Detect which cell encompasses the target text, then output its (X, Y) center coordinate. 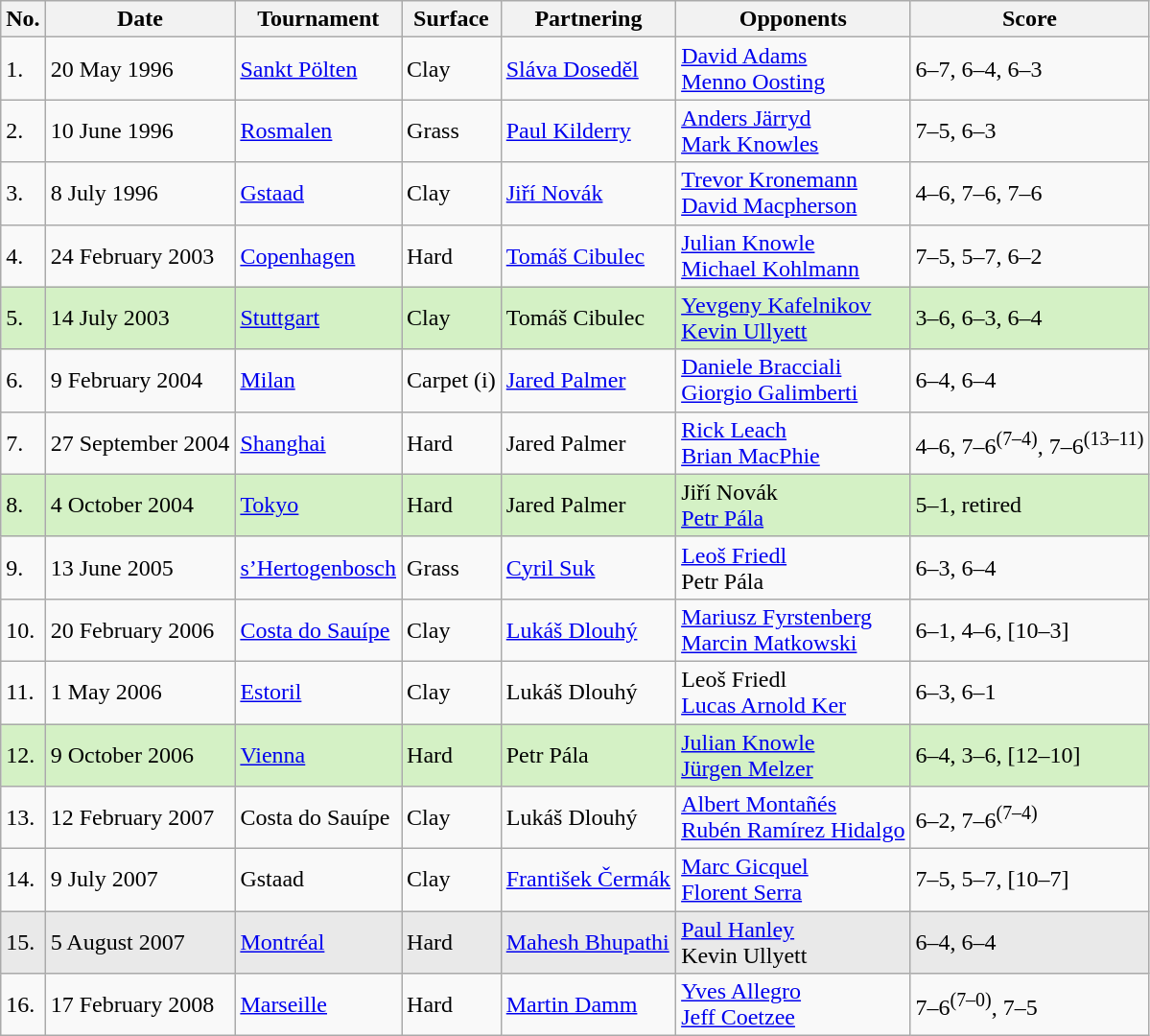
Stuttgart (318, 318)
7. (23, 443)
14 July 2003 (140, 318)
David Adams Menno Oosting (793, 69)
Partnering (588, 19)
20 May 1996 (140, 69)
6–1, 4–6, [10–3] (1030, 629)
Vienna (318, 754)
1. (23, 69)
4–6, 7–6(7–4), 7–6(13–11) (1030, 443)
Estoril (318, 693)
9 July 2007 (140, 881)
10 June 1996 (140, 130)
Sankt Pölten (318, 69)
6–3, 6–1 (1030, 693)
Leoš Friedl Petr Pála (793, 568)
15. (23, 942)
Carpet (i) (452, 380)
Julian Knowle Jürgen Melzer (793, 754)
No. (23, 19)
Martin Damm (588, 1005)
Mariusz Fyrstenberg Marcin Matkowski (793, 629)
8 July 1996 (140, 194)
Copenhagen (318, 255)
Albert Montañés Rubén Ramírez Hidalgo (793, 817)
12. (23, 754)
8. (23, 505)
24 February 2003 (140, 255)
16. (23, 1005)
7–5, 6–3 (1030, 130)
Cyril Suk (588, 568)
Jiří Novák Petr Pála (793, 505)
Date (140, 19)
Yevgeny Kafelnikov Kevin Ullyett (793, 318)
14. (23, 881)
Mahesh Bhupathi (588, 942)
4. (23, 255)
Marseille (318, 1005)
12 February 2007 (140, 817)
s’Hertogenbosch (318, 568)
Leoš Friedl Lucas Arnold Ker (793, 693)
6–4, 3–6, [12–10] (1030, 754)
7–5, 5–7, [10–7] (1030, 881)
Shanghai (318, 443)
13 June 2005 (140, 568)
6. (23, 380)
Score (1030, 19)
Julian Knowle Michael Kohlmann (793, 255)
Yves Allegro Jeff Coetzee (793, 1005)
7–6(7–0), 7–5 (1030, 1005)
Opponents (793, 19)
9 October 2006 (140, 754)
11. (23, 693)
20 February 2006 (140, 629)
Surface (452, 19)
Paul Kilderry (588, 130)
Trevor Kronemann David Macpherson (793, 194)
5. (23, 318)
6–7, 6–4, 6–3 (1030, 69)
Montréal (318, 942)
10. (23, 629)
Tournament (318, 19)
7–5, 5–7, 6–2 (1030, 255)
4–6, 7–6, 7–6 (1030, 194)
Jiří Novák (588, 194)
Sláva Doseděl (588, 69)
Daniele Bracciali Giorgio Galimberti (793, 380)
Marc Gicquel Florent Serra (793, 881)
9. (23, 568)
František Čermák (588, 881)
3. (23, 194)
Milan (318, 380)
5–1, retired (1030, 505)
Petr Pála (588, 754)
13. (23, 817)
Paul Hanley Kevin Ullyett (793, 942)
Anders Järryd Mark Knowles (793, 130)
Tokyo (318, 505)
Rosmalen (318, 130)
2. (23, 130)
5 August 2007 (140, 942)
9 February 2004 (140, 380)
3–6, 6–3, 6–4 (1030, 318)
6–2, 7–6(7–4) (1030, 817)
17 February 2008 (140, 1005)
1 May 2006 (140, 693)
4 October 2004 (140, 505)
27 September 2004 (140, 443)
6–3, 6–4 (1030, 568)
Rick Leach Brian MacPhie (793, 443)
